Determine the [X, Y] coordinate at the center of the cell enclosing the given text.  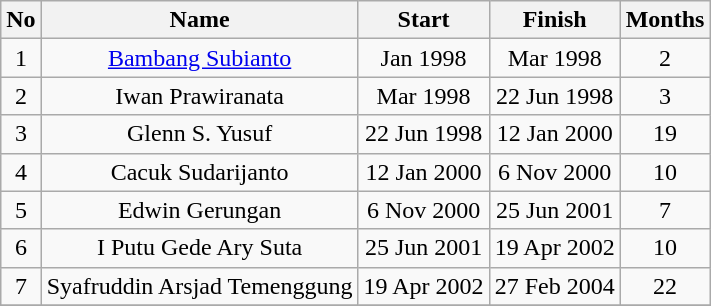
Name [200, 20]
Cacuk Sudarijanto [200, 172]
6 [21, 248]
Iwan Prawiranata [200, 96]
Jan 1998 [424, 58]
22 [665, 286]
27 Feb 2004 [554, 286]
Start [424, 20]
19 [665, 134]
Edwin Gerungan [200, 210]
1 [21, 58]
5 [21, 210]
Glenn S. Yusuf [200, 134]
No [21, 20]
Months [665, 20]
Bambang Subianto [200, 58]
4 [21, 172]
Syafruddin Arsjad Temenggung [200, 286]
I Putu Gede Ary Suta [200, 248]
Finish [554, 20]
